Output the [X, Y] coordinate of the center of the cell containing the given text.  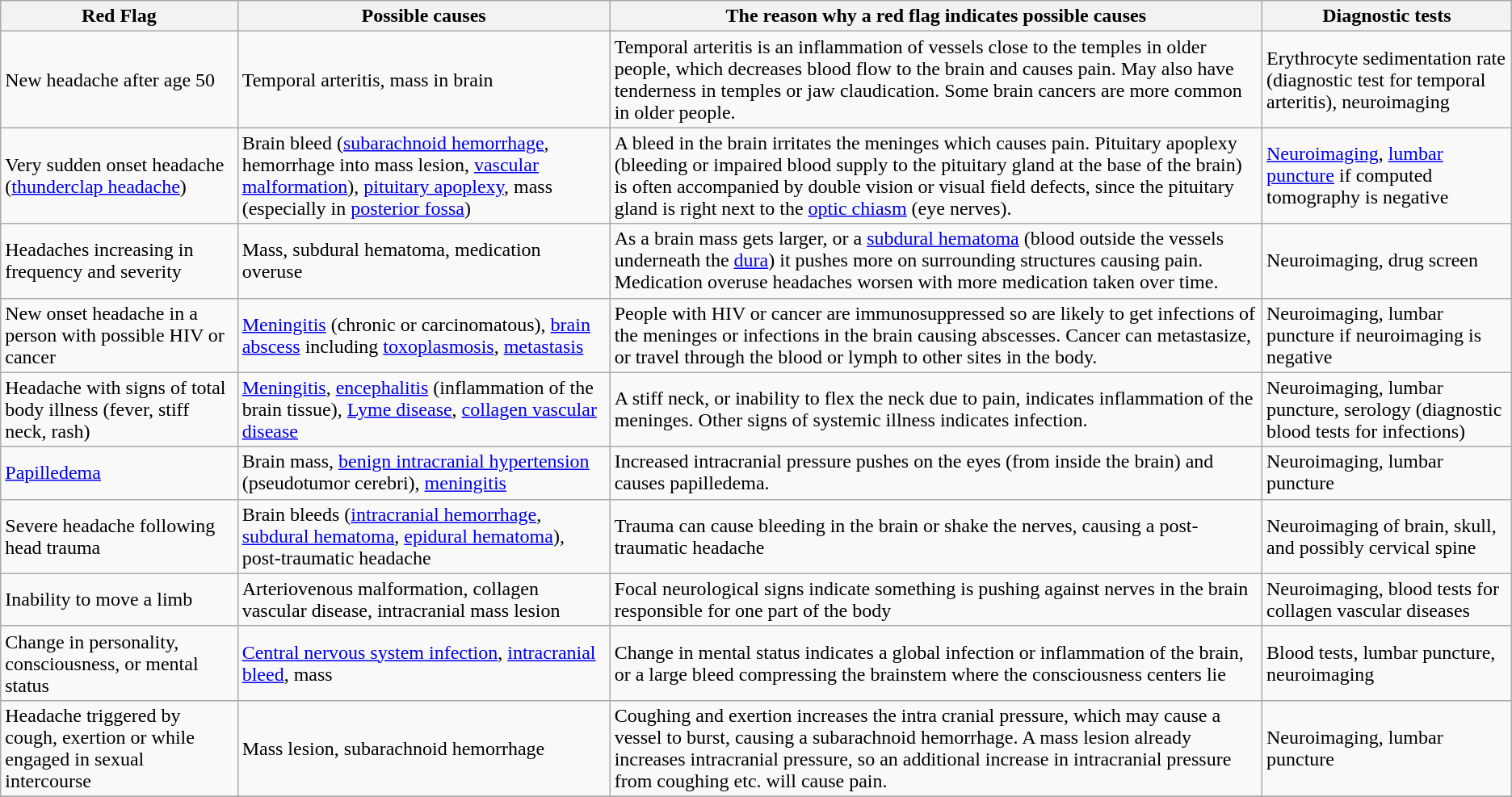
Diagnostic tests [1388, 16]
Trauma can cause bleeding in the brain or shake the nerves, causing a post-traumatic headache [935, 536]
Temporal arteritis, mass in brain [423, 79]
Blood tests, lumbar puncture, neuroimaging [1388, 663]
Change in personality, consciousness, or mental status [120, 663]
Erythrocyte sedimentation rate (diagnostic test for temporal arteritis), neuroimaging [1388, 79]
Papilledema [120, 473]
Brain bleeds (intracranial hemorrhage, subdural hematoma, epidural hematoma), post-traumatic headache [423, 536]
Mass, subdural hematoma, medication overuse [423, 261]
Headache triggered by cough, exertion or while engaged in sexual intercourse [120, 748]
Neuroimaging of brain, skull, and possibly cervical spine [1388, 536]
The reason why a red flag indicates possible causes [935, 16]
Inability to move a limb [120, 599]
Focal neurological signs indicate something is pushing against nerves in the brain responsible for one part of the body [935, 599]
Neuroimaging, lumbar puncture if neuroimaging is negative [1388, 335]
New headache after age 50 [120, 79]
Red Flag [120, 16]
A stiff neck, or inability to flex the neck due to pain, indicates inflammation of the meninges. Other signs of systemic illness indicates infection. [935, 409]
Neuroimaging, blood tests for collagen vascular diseases [1388, 599]
Meningitis (chronic or carcinomatous), brain abscess including toxoplasmosis, metastasis [423, 335]
Headaches increasing in frequency and severity [120, 261]
New onset headache in a person with possible HIV or cancer [120, 335]
Brain bleed (subarachnoid hemorrhage, hemorrhage into mass lesion, vascular malformation), pituitary apoplexy, mass (especially in posterior fossa) [423, 176]
Arteriovenous malformation, collagen vascular disease, intracranial mass lesion [423, 599]
Possible causes [423, 16]
Brain mass, benign intracranial hypertension (pseudotumor cerebri), meningitis [423, 473]
Meningitis, encephalitis (inflammation of the brain tissue), Lyme disease, collagen vascular disease [423, 409]
Neuroimaging, lumbar puncture if computed tomography is negative [1388, 176]
Mass lesion, subarachnoid hemorrhage [423, 748]
Headache with signs of total body illness (fever, stiff neck, rash) [120, 409]
Neuroimaging, lumbar puncture, serology (diagnostic blood tests for infections) [1388, 409]
Severe headache following head trauma [120, 536]
Central nervous system infection, intracranial bleed, mass [423, 663]
Increased intracranial pressure pushes on the eyes (from inside the brain) and causes papilledema. [935, 473]
Very sudden onset headache (thunderclap headache) [120, 176]
Neuroimaging, drug screen [1388, 261]
